Return (X, Y) of the center of cell containing provided text 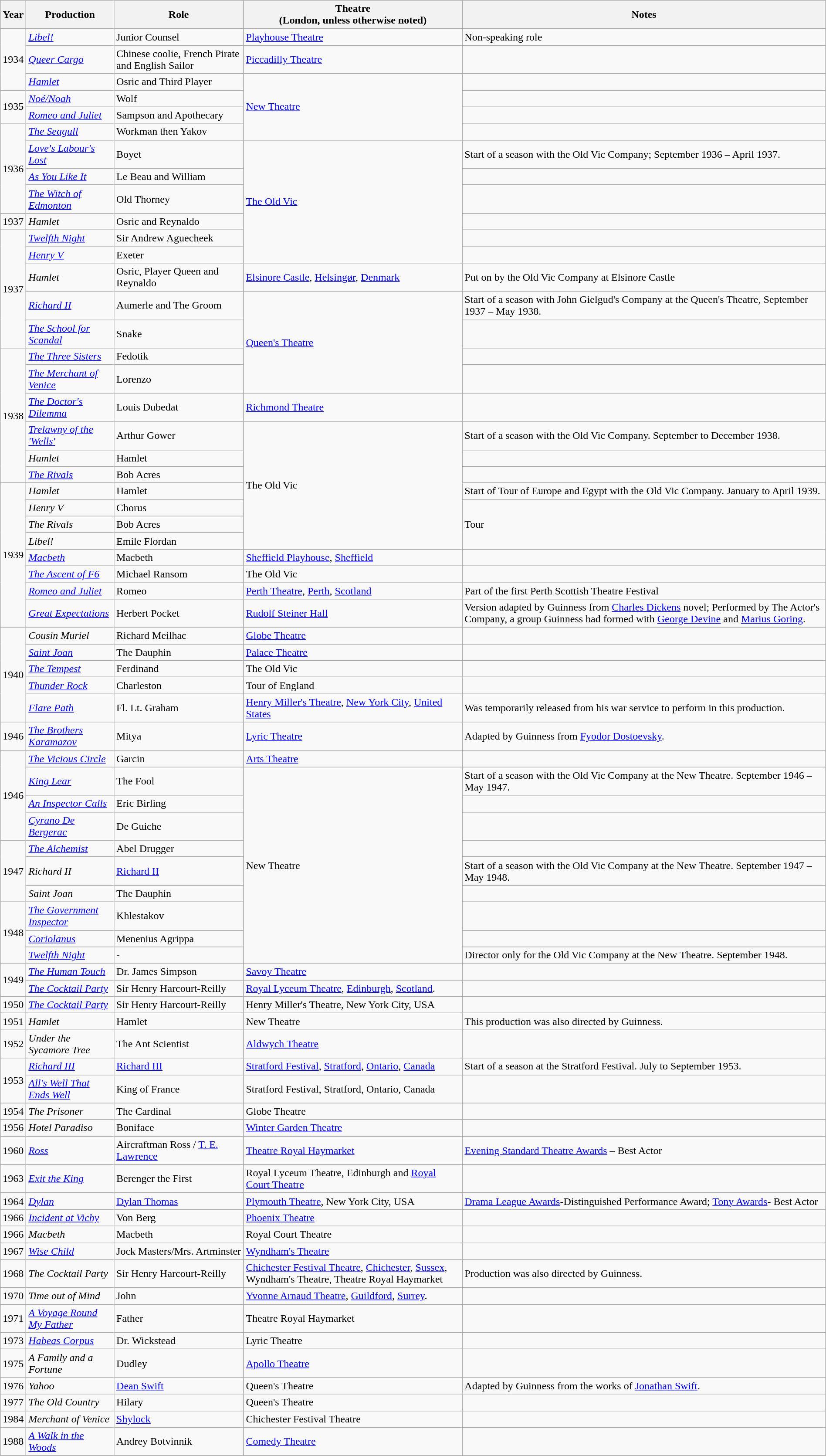
The Vicious Circle (70, 759)
1960 (13, 1151)
Arts Theatre (353, 759)
Chorus (179, 508)
Winter Garden Theatre (353, 1128)
Plymouth Theatre, New York City, USA (353, 1201)
1984 (13, 1419)
An Inspector Calls (70, 804)
Thunder Rock (70, 686)
The Merchant of Venice (70, 379)
The Old Country (70, 1402)
1951 (13, 1022)
Herbert Pocket (179, 614)
Start of a season with the Old Vic Company at the New Theatre. September 1947 – May 1948. (644, 871)
1939 (13, 555)
A Family and a Fortune (70, 1363)
Year (13, 15)
Notes (644, 15)
The Doctor's Dilemma (70, 407)
- (179, 955)
Was temporarily released from his war service to perform in this production. (644, 708)
Fedotik (179, 356)
Royal Court Theatre (353, 1234)
Production (70, 15)
Cyrano De Bergerac (70, 826)
Savoy Theatre (353, 972)
Sheffield Playhouse, Sheffield (353, 557)
Lorenzo (179, 379)
Playhouse Theatre (353, 37)
Snake (179, 334)
Palace Theatre (353, 652)
1949 (13, 980)
Aldwych Theatre (353, 1044)
All's Well That Ends Well (70, 1089)
The Seagull (70, 132)
Boniface (179, 1128)
Wise Child (70, 1251)
The Brothers Karamazov (70, 736)
Tour of England (353, 686)
Chichester Festival Theatre (353, 1419)
1954 (13, 1111)
Cousin Muriel (70, 636)
Hilary (179, 1402)
Berenger the First (179, 1178)
Start of a season with the Old Vic Company; September 1936 – April 1937. (644, 154)
Habeas Corpus (70, 1341)
The Human Touch (70, 972)
Great Expectations (70, 614)
Le Beau and William (179, 176)
Theatre(London, unless otherwise noted) (353, 15)
Exeter (179, 255)
Incident at Vichy (70, 1218)
Adapted by Guinness from the works of Jonathan Swift. (644, 1386)
Love's Labour's Lost (70, 154)
Henry Miller's Theatre, New York City, USA (353, 1005)
Shylock (179, 1419)
Chinese coolie, French Pirate and English Sailor (179, 59)
Osric and Third Player (179, 82)
The Alchemist (70, 848)
Mitya (179, 736)
John (179, 1296)
De Guiche (179, 826)
Dean Swift (179, 1386)
The Prisoner (70, 1111)
1964 (13, 1201)
Part of the first Perth Scottish Theatre Festival (644, 591)
Put on by the Old Vic Company at Elsinore Castle (644, 277)
1973 (13, 1341)
1947 (13, 871)
Charleston (179, 686)
Richard Meilhac (179, 636)
The Ascent of F6 (70, 574)
Osric and Reynaldo (179, 221)
A Voyage Round My Father (70, 1319)
1988 (13, 1442)
Apollo Theatre (353, 1363)
Non-speaking role (644, 37)
Wolf (179, 98)
Workman then Yakov (179, 132)
Start of Tour of Europe and Egypt with the Old Vic Company. January to April 1939. (644, 491)
Old Thorney (179, 199)
The Government Inspector (70, 916)
Start of a season with the Old Vic Company at the New Theatre. September 1946 – May 1947. (644, 781)
Abel Drugger (179, 848)
Perth Theatre, Perth, Scotland (353, 591)
Dylan Thomas (179, 1201)
1977 (13, 1402)
Dr. James Simpson (179, 972)
Hotel Paradiso (70, 1128)
Henry Miller's Theatre, New York City, United States (353, 708)
Romeo (179, 591)
1935 (13, 107)
Flare Path (70, 708)
Merchant of Venice (70, 1419)
Menenius Agrippa (179, 938)
1953 (13, 1081)
Under the Sycamore Tree (70, 1044)
Start of a season with the Old Vic Company. September to December 1938. (644, 436)
Andrey Botvinnik (179, 1442)
Start of a season at the Stratford Festival. July to September 1953. (644, 1066)
Michael Ransom (179, 574)
Time out of Mind (70, 1296)
1934 (13, 59)
1970 (13, 1296)
The Fool (179, 781)
The School for Scandal (70, 334)
Garcin (179, 759)
King Lear (70, 781)
This production was also directed by Guinness. (644, 1022)
The Three Sisters (70, 356)
1967 (13, 1251)
Evening Standard Theatre Awards – Best Actor (644, 1151)
1940 (13, 675)
Emile Flordan (179, 541)
Tour (644, 524)
Aumerle and The Groom (179, 306)
Noé/Noah (70, 98)
Royal Lyceum Theatre, Edinburgh, Scotland. (353, 988)
Start of a season with John Gielgud's Company at the Queen's Theatre, September 1937 – May 1938. (644, 306)
Father (179, 1319)
Yahoo (70, 1386)
Elsinore Castle, Helsingør, Denmark (353, 277)
Arthur Gower (179, 436)
1968 (13, 1273)
Dylan (70, 1201)
Boyet (179, 154)
Jock Masters/Mrs. Artminster (179, 1251)
Role (179, 15)
Aircraftman Ross / T. E. Lawrence (179, 1151)
The Tempest (70, 669)
Production was also directed by Guinness. (644, 1273)
1952 (13, 1044)
Coriolanus (70, 938)
1948 (13, 933)
Adapted by Guinness from Fyodor Dostoevsky. (644, 736)
1976 (13, 1386)
King of France (179, 1089)
Sir Andrew Aguecheek (179, 238)
1938 (13, 416)
Wyndham's Theatre (353, 1251)
Ross (70, 1151)
Royal Lyceum Theatre, Edinburgh and Royal Court Theatre (353, 1178)
Ferdinand (179, 669)
Von Berg (179, 1218)
Richmond Theatre (353, 407)
Fl. Lt. Graham (179, 708)
A Walk in the Woods (70, 1442)
Chichester Festival Theatre, Chichester, Sussex, Wyndham's Theatre, Theatre Royal Haymarket (353, 1273)
1950 (13, 1005)
Khlestakov (179, 916)
1975 (13, 1363)
Osric, Player Queen and Reynaldo (179, 277)
Trelawny of the 'Wells' (70, 436)
Piccadilly Theatre (353, 59)
Phoenix Theatre (353, 1218)
1936 (13, 168)
1963 (13, 1178)
The Ant Scientist (179, 1044)
Exit the King (70, 1178)
Director only for the Old Vic Company at the New Theatre. September 1948. (644, 955)
Louis Dubedat (179, 407)
Yvonne Arnaud Theatre, Guildford, Surrey. (353, 1296)
Dr. Wickstead (179, 1341)
As You Like It (70, 176)
Sampson and Apothecary (179, 115)
The Witch of Edmonton (70, 199)
Junior Counsel (179, 37)
Queer Cargo (70, 59)
Drama League Awards-Distinguished Performance Award; Tony Awards- Best Actor (644, 1201)
Rudolf Steiner Hall (353, 614)
Comedy Theatre (353, 1442)
1971 (13, 1319)
Dudley (179, 1363)
Eric Birling (179, 804)
1956 (13, 1128)
The Cardinal (179, 1111)
